Capture the cell that displays the provided text and extract its (x, y) central coordinate. 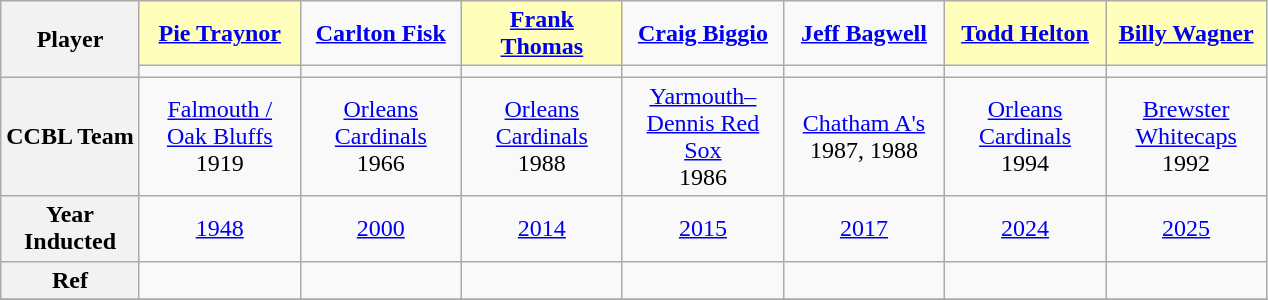
2015 (702, 228)
Orleans Cardinals1966 (380, 136)
2017 (864, 228)
Pie Traynor (220, 34)
Orleans Cardinals1988 (542, 136)
2000 (380, 228)
Billy Wagner (1186, 34)
Ref (70, 280)
Frank Thomas (542, 34)
Chatham A's1987, 1988 (864, 136)
CCBL Team (70, 136)
Yarmouth–Dennis Red Sox1986 (702, 136)
1948 (220, 228)
YearInducted (70, 228)
Jeff Bagwell (864, 34)
Brewster Whitecaps1992 (1186, 136)
Falmouth /Oak Bluffs1919 (220, 136)
2014 (542, 228)
Orleans Cardinals1994 (1026, 136)
2024 (1026, 228)
Player (70, 39)
Todd Helton (1026, 34)
Carlton Fisk (380, 34)
Craig Biggio (702, 34)
2025 (1186, 228)
